Detect which cell encompasses the target text, then output its [x, y] center coordinate. 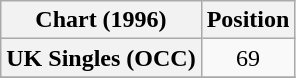
UK Singles (OCC) [101, 58]
69 [248, 58]
Position [248, 20]
Chart (1996) [101, 20]
